Extract the (X, Y) coordinate from the center of the cell holding the provided text.  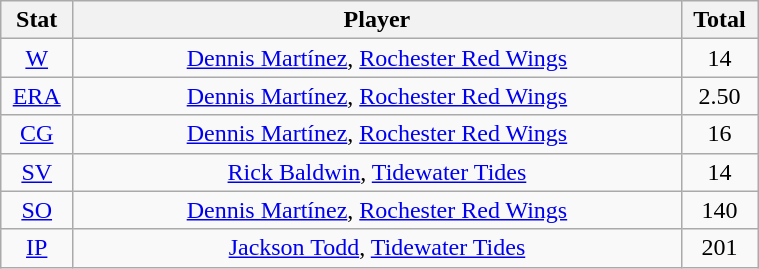
201 (719, 248)
Player (378, 20)
Total (719, 20)
Rick Baldwin, Tidewater Tides (378, 172)
IP (37, 248)
CG (37, 134)
SO (37, 210)
2.50 (719, 96)
16 (719, 134)
Stat (37, 20)
SV (37, 172)
140 (719, 210)
Jackson Todd, Tidewater Tides (378, 248)
ERA (37, 96)
W (37, 58)
